Return the [X, Y] coordinate for the center point of the cell that contains the specified text.  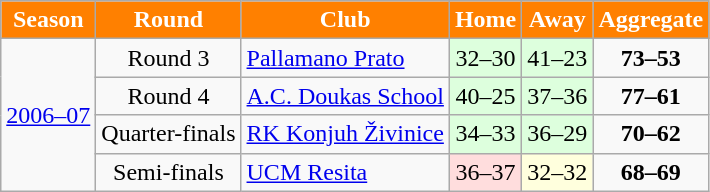
37–36 [558, 96]
77–61 [651, 96]
Season [48, 20]
Aggregate [651, 20]
41–23 [558, 58]
70–62 [651, 134]
Home [485, 20]
2006–07 [48, 115]
Semi-finals [168, 172]
32–32 [558, 172]
A.C. Doukas School [345, 96]
Round 4 [168, 96]
Pallamano Prato [345, 58]
Club [345, 20]
Quarter-finals [168, 134]
36–29 [558, 134]
Round [168, 20]
Round 3 [168, 58]
UCM Resita [345, 172]
34–33 [485, 134]
73–53 [651, 58]
68–69 [651, 172]
RK Konjuh Živinice [345, 134]
Away [558, 20]
36–37 [485, 172]
32–30 [485, 58]
40–25 [485, 96]
